Scan for the cell matching the given text and deliver its (X, Y) coordinate at center. 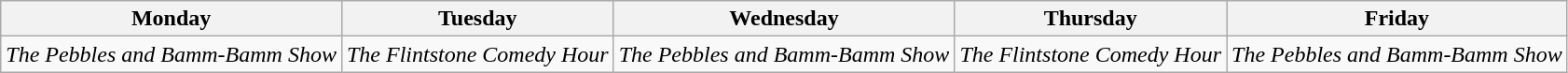
Thursday (1091, 19)
Friday (1397, 19)
Wednesday (784, 19)
Monday (172, 19)
Tuesday (477, 19)
